Output the [x, y] coordinate of the center of the cell containing the given text.  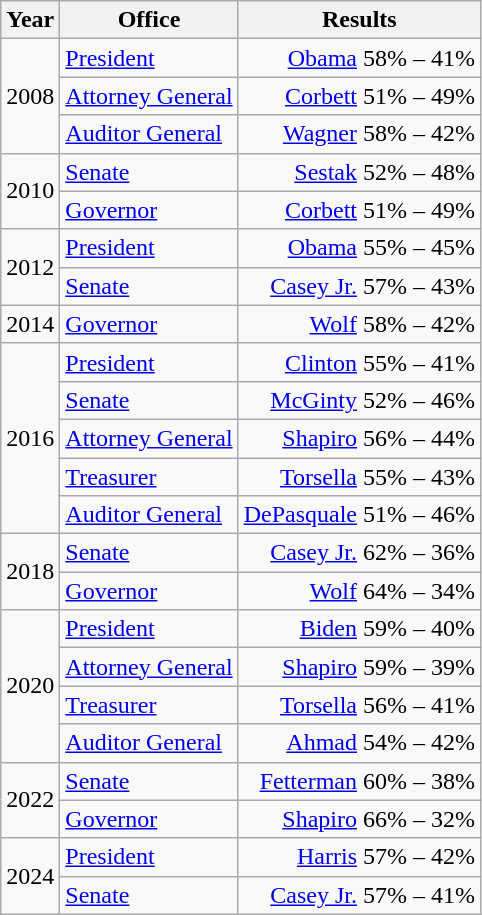
Wagner 58% – 42% [359, 134]
2008 [30, 96]
Casey Jr. 57% – 43% [359, 286]
Office [149, 20]
2018 [30, 572]
Harris 57% – 42% [359, 857]
2022 [30, 800]
Shapiro 59% – 39% [359, 667]
2014 [30, 324]
Year [30, 20]
Torsella 55% – 43% [359, 477]
Sestak 52% – 48% [359, 172]
2016 [30, 438]
Clinton 55% – 41% [359, 362]
Shapiro 66% – 32% [359, 819]
Wolf 58% – 42% [359, 324]
McGinty 52% – 46% [359, 400]
Fetterman 60% – 38% [359, 781]
Shapiro 56% – 44% [359, 438]
Results [359, 20]
2020 [30, 686]
Torsella 56% – 41% [359, 705]
Casey Jr. 62% – 36% [359, 553]
Obama 58% – 41% [359, 58]
2024 [30, 876]
Obama 55% – 45% [359, 248]
Wolf 64% – 34% [359, 591]
2012 [30, 267]
2010 [30, 191]
DePasquale 51% – 46% [359, 515]
Casey Jr. 57% – 41% [359, 895]
Ahmad 54% – 42% [359, 743]
Biden 59% – 40% [359, 629]
